From the cell containing the given text, extract its center point as [X, Y] coordinate. 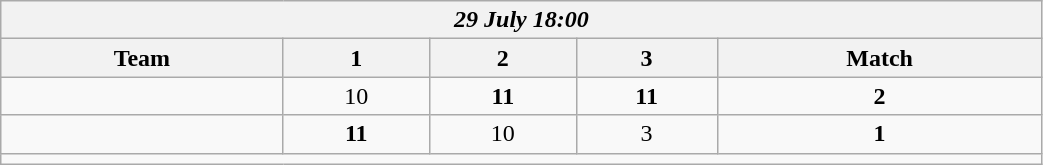
29 July 18:00 [522, 20]
Team [142, 58]
Match [880, 58]
